Pinpoint the cell where the given text exists, returning its [x, y] midpoint coordinate. 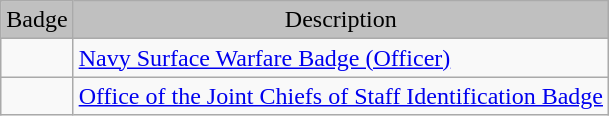
Navy Surface Warfare Badge (Officer) [340, 58]
Badge [37, 20]
Description [340, 20]
Office of the Joint Chiefs of Staff Identification Badge [340, 96]
